Output the (X, Y) coordinate of the center of the cell containing the given text.  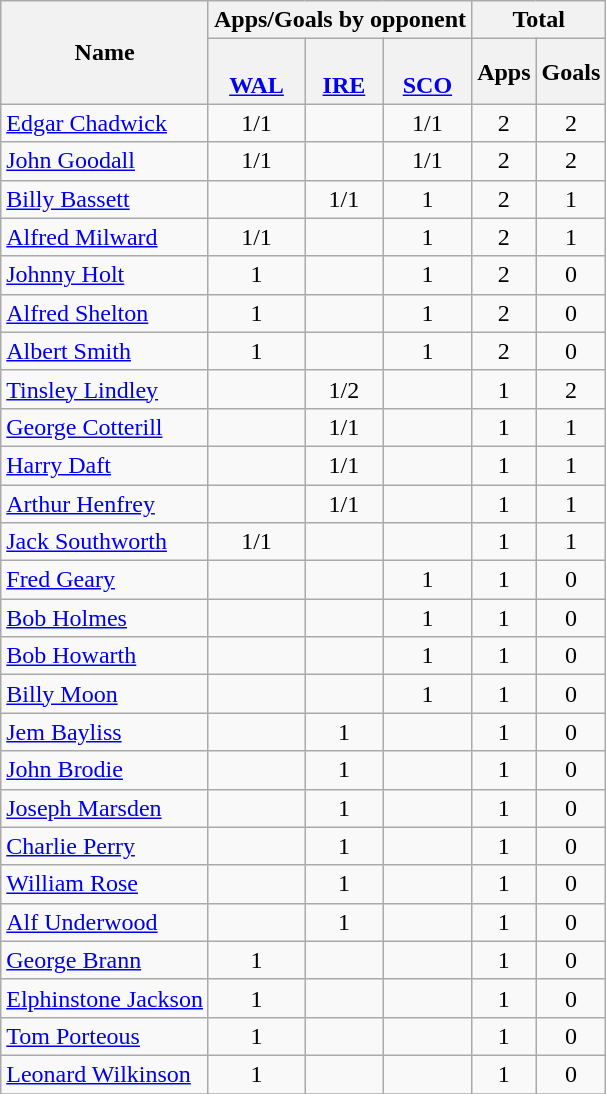
William Rose (105, 884)
Johnny Holt (105, 275)
Tinsley Lindley (105, 389)
Albert Smith (105, 351)
Goals (571, 72)
Charlie Perry (105, 846)
1/2 (344, 389)
WAL (256, 72)
Joseph Marsden (105, 808)
Alfred Shelton (105, 313)
Tom Porteous (105, 1036)
Harry Daft (105, 465)
Bob Holmes (105, 618)
Apps (504, 72)
Apps/Goals by opponent (340, 20)
Arthur Henfrey (105, 503)
Jack Southworth (105, 542)
SCO (427, 72)
John Goodall (105, 161)
Total (539, 20)
Billy Moon (105, 694)
George Cotterill (105, 427)
Name (105, 52)
Elphinstone Jackson (105, 998)
Alfred Milward (105, 237)
Billy Bassett (105, 199)
Jem Bayliss (105, 732)
Fred Geary (105, 580)
Edgar Chadwick (105, 123)
IRE (344, 72)
John Brodie (105, 770)
Alf Underwood (105, 922)
Leonard Wilkinson (105, 1074)
Bob Howarth (105, 656)
George Brann (105, 960)
